For the text-containing cell, return its midpoint in (X, Y) coordinate format. 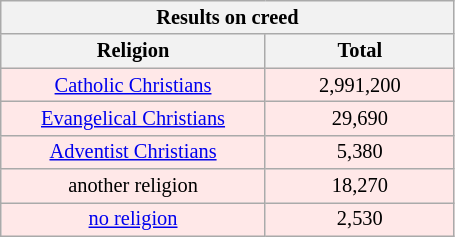
2,991,200 (360, 85)
18,270 (360, 186)
no religion (134, 219)
Evangelical Christians (134, 118)
2,530 (360, 219)
another religion (134, 186)
Results on creed (228, 17)
Total (360, 51)
29,690 (360, 118)
Catholic Christians (134, 85)
Adventist Christians (134, 152)
Religion (134, 51)
5,380 (360, 152)
